Output the [x, y] coordinate of the center of the cell containing the given text.  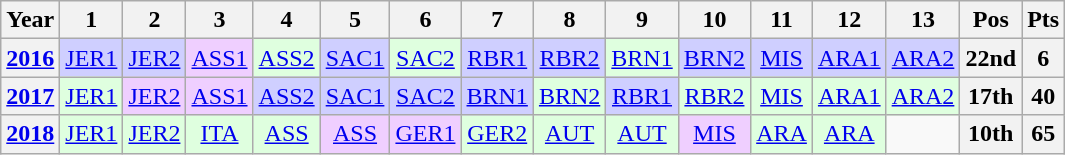
13 [923, 20]
11 [782, 20]
10th [991, 134]
7 [497, 20]
ITA [220, 134]
2 [154, 20]
GER2 [497, 134]
17th [991, 96]
22nd [991, 58]
8 [569, 20]
12 [849, 20]
Pos [991, 20]
2018 [30, 134]
5 [355, 20]
10 [714, 20]
2016 [30, 58]
Year [30, 20]
65 [1044, 134]
2017 [30, 96]
4 [286, 20]
1 [92, 20]
9 [642, 20]
3 [220, 20]
GER1 [426, 134]
40 [1044, 96]
Pts [1044, 20]
